Scan for the cell matching the given text and deliver its (X, Y) coordinate at center. 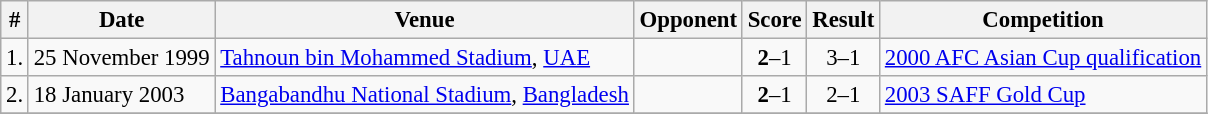
Tahnoun bin Mohammed Stadium, UAE (424, 58)
2. (15, 95)
2000 AFC Asian Cup qualification (1044, 58)
Bangabandhu National Stadium, Bangladesh (424, 95)
18 January 2003 (121, 95)
Date (121, 20)
3–1 (844, 58)
25 November 1999 (121, 58)
# (15, 20)
Score (774, 20)
2003 SAFF Gold Cup (1044, 95)
Opponent (688, 20)
1. (15, 58)
Venue (424, 20)
Competition (1044, 20)
Result (844, 20)
